Pinpoint the cell where the given text exists, returning its (X, Y) midpoint coordinate. 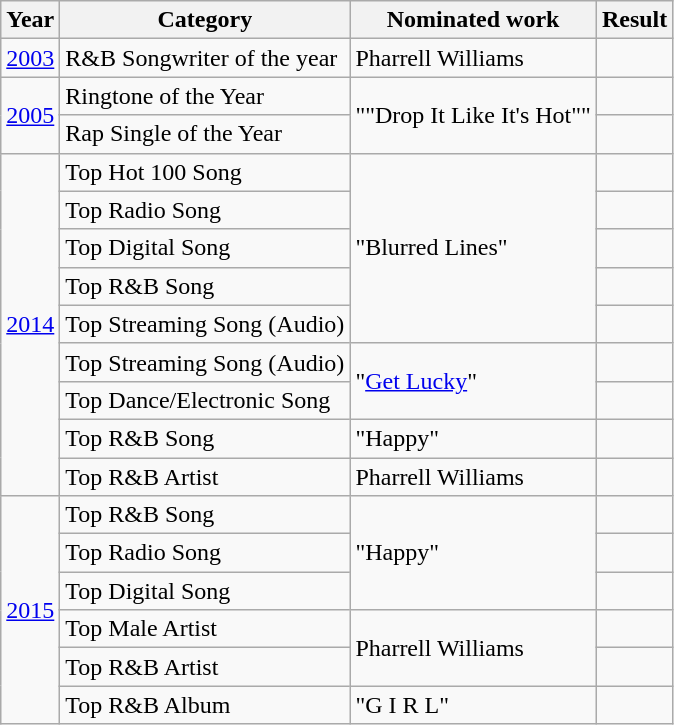
Top Hot 100 Song (205, 172)
Ringtone of the Year (205, 96)
""Drop It Like It's Hot"" (474, 115)
Top R&B Album (205, 705)
2014 (30, 324)
Nominated work (474, 20)
2005 (30, 115)
"G I R L" (474, 705)
R&B Songwriter of the year (205, 58)
2003 (30, 58)
"Get Lucky" (474, 381)
Result (634, 20)
Top Male Artist (205, 629)
Year (30, 20)
Category (205, 20)
Top Dance/Electronic Song (205, 400)
2015 (30, 610)
"Blurred Lines" (474, 248)
Rap Single of the Year (205, 134)
